Locate the cell with the specified text and output its (x, y) center coordinate. 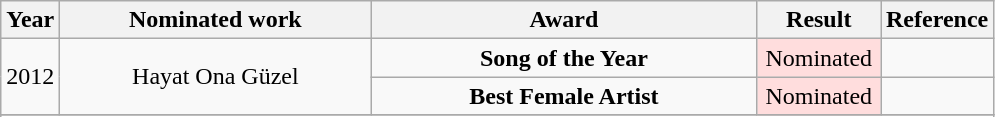
Year (30, 20)
Best Female Artist (564, 96)
Reference (936, 20)
Song of the Year (564, 58)
Hayat Ona Güzel (216, 77)
Award (564, 20)
Nominated work (216, 20)
Result (819, 20)
2012 (30, 77)
